Determine the (X, Y) coordinate at the center of the cell enclosing the given text.  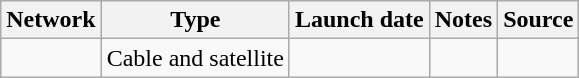
Cable and satellite (195, 58)
Notes (463, 20)
Launch date (359, 20)
Source (538, 20)
Network (51, 20)
Type (195, 20)
